Detect which cell encompasses the target text, then output its [X, Y] center coordinate. 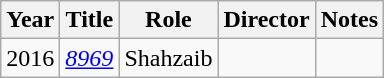
2016 [30, 58]
Title [90, 20]
Notes [349, 20]
Role [168, 20]
8969 [90, 58]
Director [266, 20]
Year [30, 20]
Shahzaib [168, 58]
